Return (x, y) of the center of cell containing provided text 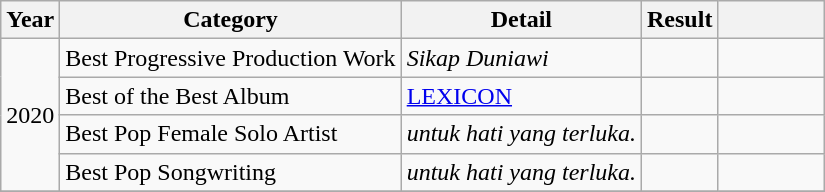
Sikap Duniawi (521, 58)
Result (680, 20)
Best Pop Songwriting (230, 172)
Best Progressive Production Work (230, 58)
Category (230, 20)
2020 (30, 115)
LEXICON (521, 96)
Detail (521, 20)
Best of the Best Album (230, 96)
Best Pop Female Solo Artist (230, 134)
Year (30, 20)
